Detect which cell encompasses the target text, then output its [x, y] center coordinate. 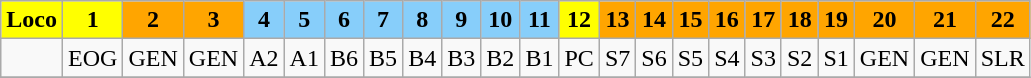
B2 [500, 58]
2 [153, 20]
7 [384, 20]
22 [1002, 20]
B1 [540, 58]
S4 [727, 58]
18 [799, 20]
S3 [763, 58]
13 [617, 20]
S7 [617, 58]
16 [727, 20]
14 [654, 20]
12 [579, 20]
9 [462, 20]
4 [264, 20]
6 [344, 20]
A2 [264, 58]
11 [540, 20]
1 [92, 20]
B6 [344, 58]
EOG [92, 58]
Loco [32, 20]
3 [213, 20]
B4 [422, 58]
S5 [690, 58]
5 [304, 20]
20 [884, 20]
A1 [304, 58]
S1 [836, 58]
PC [579, 58]
15 [690, 20]
21 [945, 20]
S6 [654, 58]
SLR [1002, 58]
19 [836, 20]
10 [500, 20]
S2 [799, 58]
8 [422, 20]
B5 [384, 58]
B3 [462, 58]
17 [763, 20]
